Locate the cell with the specified text and output its [X, Y] center coordinate. 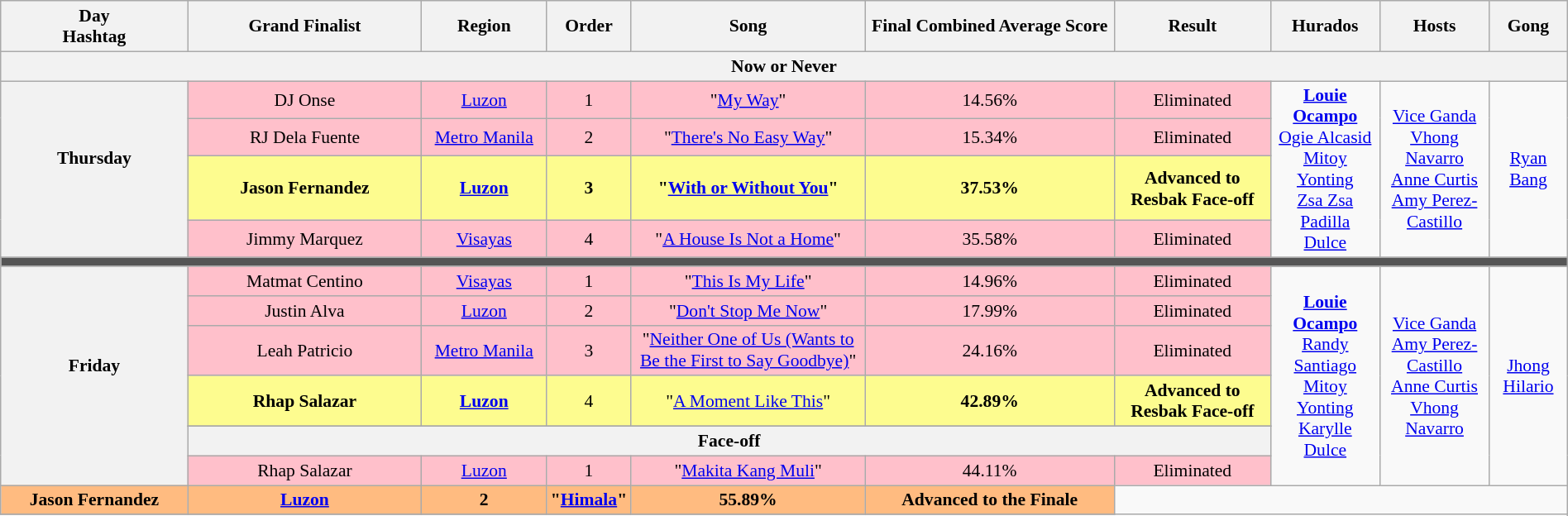
DayHashtag [94, 26]
Song [748, 26]
Ryan Bang [1528, 170]
Now or Never [784, 66]
Grand Finalist [304, 26]
"Makita Kang Muli" [748, 471]
14.56% [990, 99]
37.53% [990, 189]
42.89% [990, 402]
DJ Onse [304, 99]
Face-off [729, 442]
Result [1193, 26]
"Don't Stop Me Now" [748, 311]
Advanced to the Finale [990, 500]
Final Combined Average Score [990, 26]
RJ Dela Fuente [304, 137]
"My Way" [748, 99]
"Himala" [589, 500]
44.11% [990, 471]
Justin Alva [304, 311]
"Neither One of Us (Wants to Be the First to Say Goodbye)" [748, 351]
"With or Without You" [748, 189]
15.34% [990, 137]
Thursday [94, 170]
Vice Ganda Amy Perez-Castillo Anne Curtis Vhong Navarro [1434, 375]
Friday [94, 375]
35.58% [990, 240]
Matmat Centino [304, 281]
Louie OcampoRandy Santiago Mitoy Yonting Karylle Dulce [1325, 375]
17.99% [990, 311]
Jimmy Marquez [304, 240]
Order [589, 26]
Louie OcampoOgie Alcasid Mitoy Yonting Zsa Zsa Padilla Dulce [1325, 170]
"A Moment Like This" [748, 402]
Vice Ganda Vhong Navarro Anne Curtis Amy Perez-Castillo [1434, 170]
24.16% [990, 351]
Hurados [1325, 26]
"There's No Easy Way" [748, 137]
"This Is My Life" [748, 281]
55.89% [748, 500]
"A House Is Not a Home" [748, 240]
Region [485, 26]
Jhong Hilario [1528, 375]
Leah Patricio [304, 351]
Hosts [1434, 26]
14.96% [990, 281]
Gong [1528, 26]
